Extract the (x, y) coordinate from the center of the cell holding the provided text.  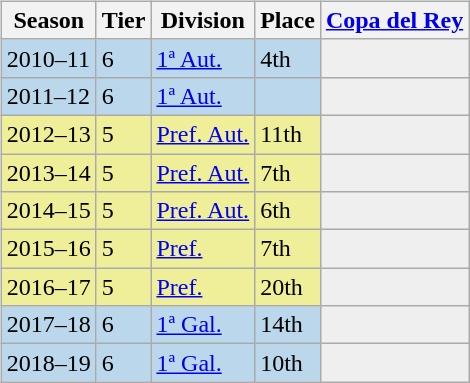
14th (288, 325)
2010–11 (48, 58)
4th (288, 58)
6th (288, 211)
Place (288, 20)
2018–19 (48, 363)
2017–18 (48, 325)
2015–16 (48, 249)
Copa del Rey (394, 20)
2014–15 (48, 211)
20th (288, 287)
Season (48, 20)
10th (288, 363)
Tier (124, 20)
2012–13 (48, 134)
2013–14 (48, 173)
Division (203, 20)
11th (288, 134)
2016–17 (48, 287)
2011–12 (48, 96)
